Locate the cell with the specified text and output its (x, y) center coordinate. 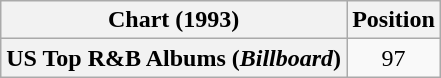
97 (394, 58)
Position (394, 20)
US Top R&B Albums (Billboard) (174, 58)
Chart (1993) (174, 20)
